Find where the given text appears and provide that cell's center as (x, y) coordinate. 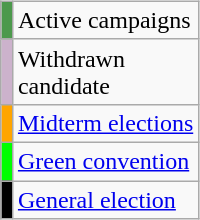
Active campaigns (105, 20)
Midterm elections (105, 123)
General election (105, 199)
Withdrawn candidate (105, 72)
Green convention (105, 161)
